Pinpoint the cell where the given text exists, returning its [x, y] midpoint coordinate. 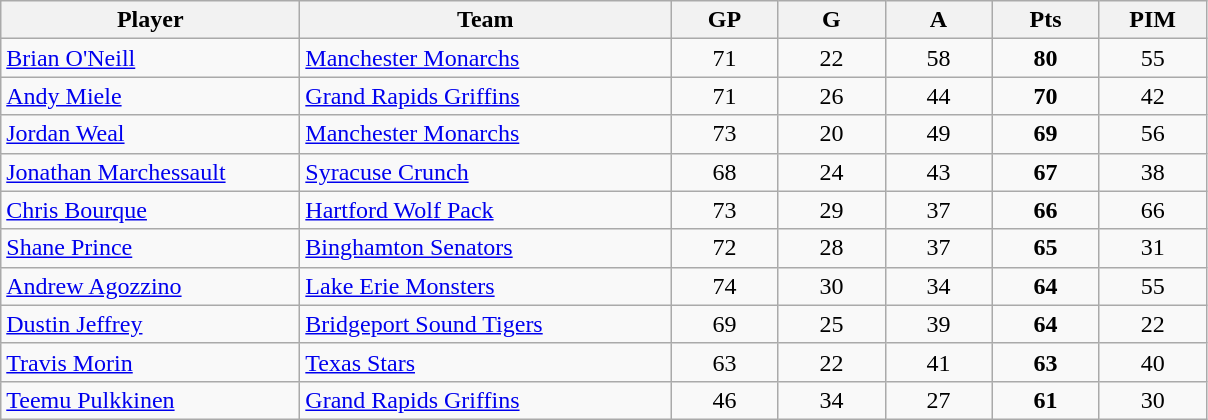
Binghamton Senators [486, 248]
74 [724, 286]
Jordan Weal [150, 134]
56 [1152, 134]
Player [150, 20]
49 [938, 134]
27 [938, 400]
40 [1152, 362]
Syracuse Crunch [486, 172]
Hartford Wolf Pack [486, 210]
61 [1046, 400]
67 [1046, 172]
42 [1152, 96]
Travis Morin [150, 362]
58 [938, 58]
26 [832, 96]
38 [1152, 172]
G [832, 20]
Texas Stars [486, 362]
29 [832, 210]
Bridgeport Sound Tigers [486, 324]
20 [832, 134]
72 [724, 248]
PIM [1152, 20]
68 [724, 172]
46 [724, 400]
70 [1046, 96]
80 [1046, 58]
Team [486, 20]
Andy Miele [150, 96]
44 [938, 96]
Brian O'Neill [150, 58]
28 [832, 248]
Lake Erie Monsters [486, 286]
Chris Bourque [150, 210]
24 [832, 172]
Teemu Pulkkinen [150, 400]
Pts [1046, 20]
65 [1046, 248]
Jonathan Marchessault [150, 172]
39 [938, 324]
25 [832, 324]
GP [724, 20]
Shane Prince [150, 248]
43 [938, 172]
Andrew Agozzino [150, 286]
Dustin Jeffrey [150, 324]
A [938, 20]
41 [938, 362]
31 [1152, 248]
